Provide the [x, y] coordinate of the cell's center where the given text is located.  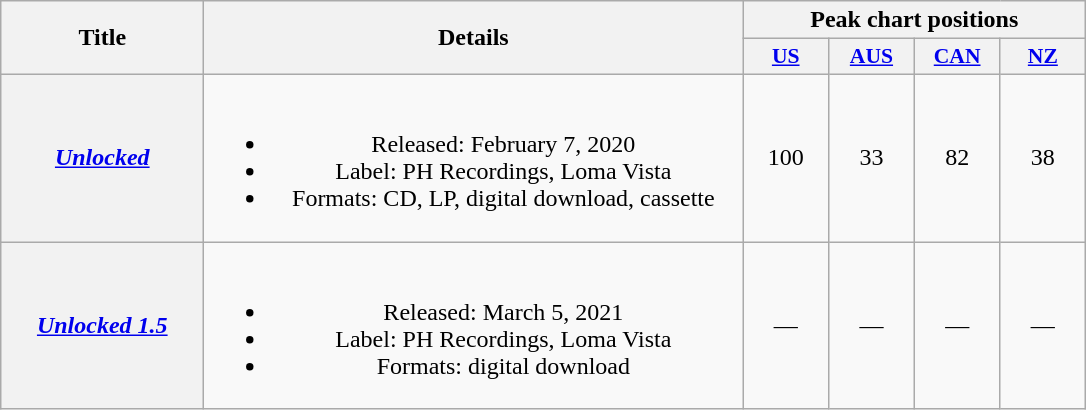
NZ [1043, 57]
Released: February 7, 2020Label: PH Recordings, Loma VistaFormats: CD, LP, digital download, cassette [474, 158]
82 [957, 158]
100 [786, 158]
38 [1043, 158]
Peak chart positions [914, 20]
33 [872, 158]
US [786, 57]
Details [474, 38]
Unlocked [102, 158]
CAN [957, 57]
Released: March 5, 2021Label: PH Recordings, Loma VistaFormats: digital download [474, 326]
Unlocked 1.5 [102, 326]
AUS [872, 57]
Title [102, 38]
